Find where the given text appears and provide that cell's center as [X, Y] coordinate. 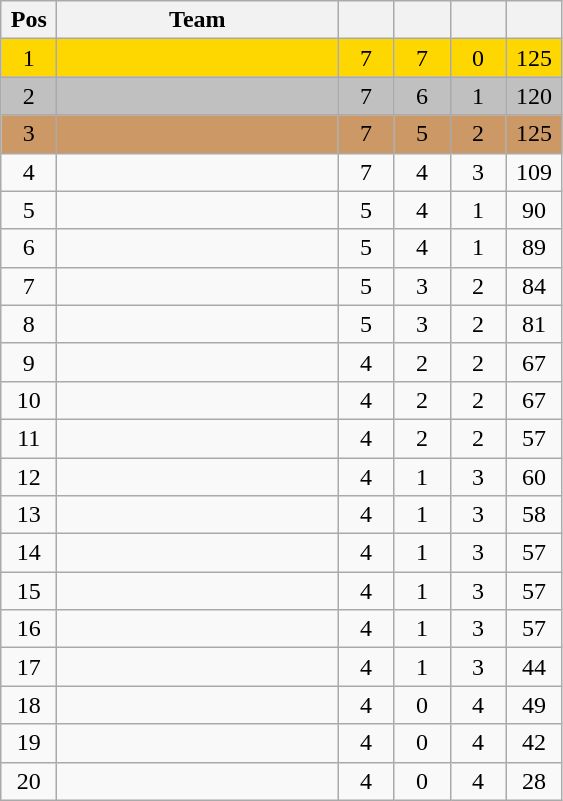
84 [534, 286]
28 [534, 781]
44 [534, 667]
8 [29, 324]
14 [29, 553]
10 [29, 400]
11 [29, 438]
42 [534, 743]
Pos [29, 20]
120 [534, 96]
15 [29, 591]
109 [534, 172]
13 [29, 515]
89 [534, 248]
12 [29, 477]
17 [29, 667]
60 [534, 477]
19 [29, 743]
Team [198, 20]
90 [534, 210]
58 [534, 515]
16 [29, 629]
9 [29, 362]
18 [29, 705]
81 [534, 324]
49 [534, 705]
20 [29, 781]
